Find where the given text appears and provide that cell's center as (x, y) coordinate. 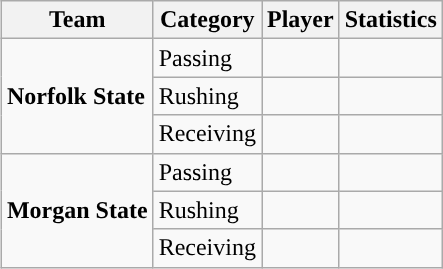
Team (77, 20)
Norfolk State (77, 96)
Morgan State (77, 210)
Category (207, 20)
Player (301, 20)
Statistics (390, 20)
